From the cell containing the given text, extract its center point as [X, Y] coordinate. 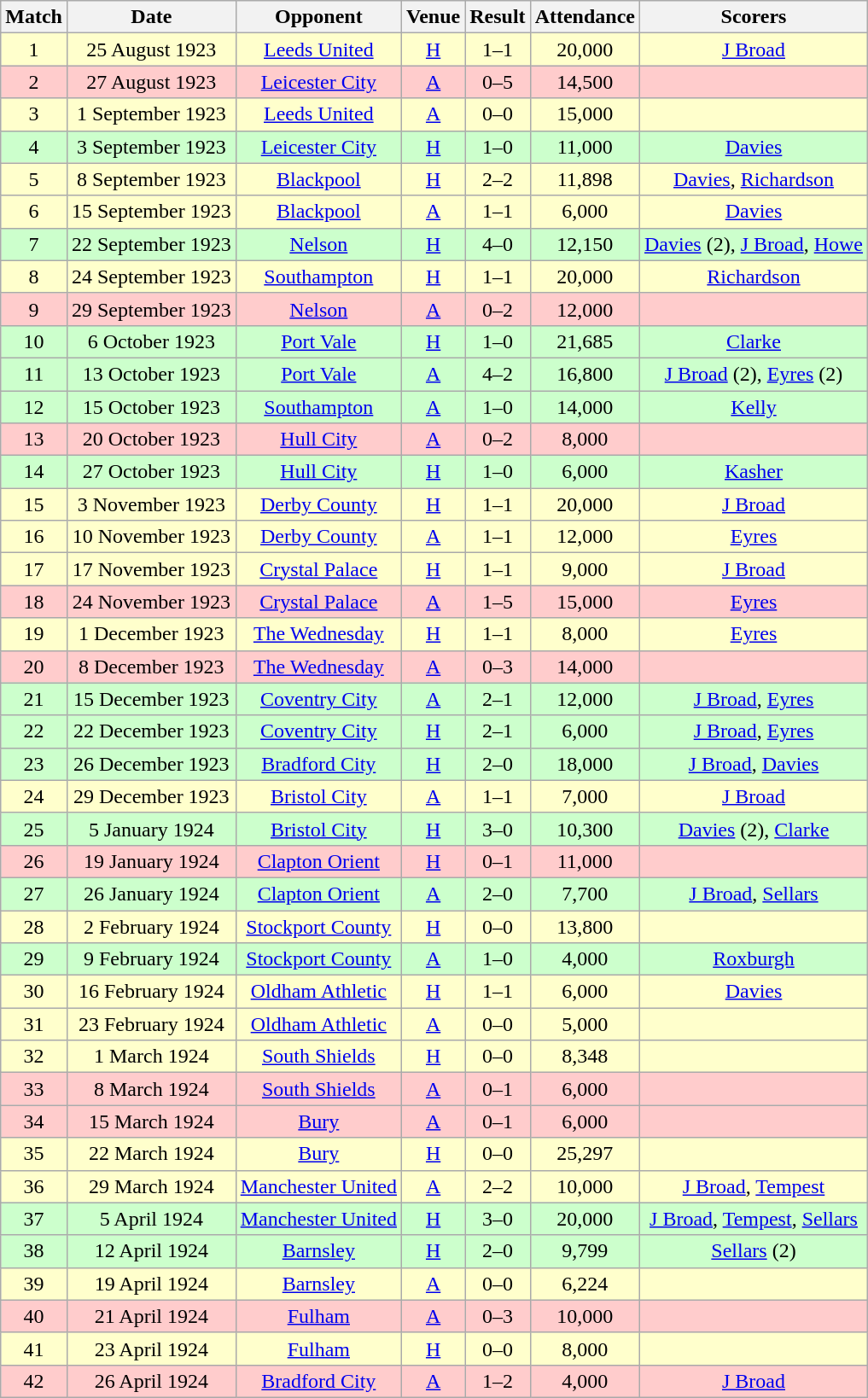
10 [34, 341]
26 December 1923 [151, 764]
8 December 1923 [151, 667]
9,799 [585, 1251]
9 [34, 309]
39 [34, 1284]
20 [34, 667]
15 March 1924 [151, 1121]
29 December 1923 [151, 796]
Richardson [754, 277]
J Broad (2), Eyres (2) [754, 374]
1 [34, 50]
23 April 1924 [151, 1348]
21,685 [585, 341]
3 November 1923 [151, 504]
12 [34, 407]
Davies (2), J Broad, Howe [754, 244]
20 October 1923 [151, 440]
6 [34, 212]
25 [34, 829]
26 January 1924 [151, 894]
8 March 1924 [151, 1089]
3 [34, 114]
40 [34, 1316]
8 [34, 277]
11,898 [585, 179]
4–0 [498, 244]
2 [34, 82]
1 March 1924 [151, 1057]
29 March 1924 [151, 1186]
Clarke [754, 341]
J Broad, Tempest, Sellars [754, 1219]
Opponent [318, 17]
Attendance [585, 17]
24 November 1923 [151, 602]
15 October 1923 [151, 407]
29 [34, 959]
13 [34, 440]
25,297 [585, 1154]
36 [34, 1186]
Scorers [754, 17]
33 [34, 1089]
16 February 1924 [151, 992]
13,800 [585, 926]
21 [34, 699]
7,000 [585, 796]
28 [34, 926]
42 [34, 1381]
14,500 [585, 82]
26 April 1924 [151, 1381]
22 September 1923 [151, 244]
J Broad, Davies [754, 764]
4–2 [498, 374]
18,000 [585, 764]
3 September 1923 [151, 147]
Roxburgh [754, 959]
16 [34, 537]
22 March 1924 [151, 1154]
5 January 1924 [151, 829]
13 October 1923 [151, 374]
1 December 1923 [151, 634]
15 December 1923 [151, 699]
15 September 1923 [151, 212]
Venue [434, 17]
0–5 [498, 82]
35 [34, 1154]
Davies, Richardson [754, 179]
27 August 1923 [151, 82]
37 [34, 1219]
10 November 1923 [151, 537]
32 [34, 1057]
Sellars (2) [754, 1251]
34 [34, 1121]
Davies (2), Clarke [754, 829]
Kelly [754, 407]
30 [34, 992]
7 [34, 244]
18 [34, 602]
41 [34, 1348]
6 October 1923 [151, 341]
19 [34, 634]
19 April 1924 [151, 1284]
7,700 [585, 894]
10,300 [585, 829]
9,000 [585, 569]
8,348 [585, 1057]
Match [34, 17]
26 [34, 861]
1–5 [498, 602]
5 [34, 179]
5 April 1924 [151, 1219]
5,000 [585, 1024]
12 April 1924 [151, 1251]
8 September 1923 [151, 179]
4 [34, 147]
27 October 1923 [151, 472]
J Broad, Tempest [754, 1186]
1–2 [498, 1381]
11 [34, 374]
15 [34, 504]
1 September 1923 [151, 114]
6,224 [585, 1284]
24 [34, 796]
21 April 1924 [151, 1316]
17 [34, 569]
Date [151, 17]
38 [34, 1251]
31 [34, 1024]
J Broad, Sellars [754, 894]
12,150 [585, 244]
23 February 1924 [151, 1024]
22 December 1923 [151, 731]
24 September 1923 [151, 277]
19 January 1924 [151, 861]
14 [34, 472]
23 [34, 764]
17 November 1923 [151, 569]
16,800 [585, 374]
Result [498, 17]
29 September 1923 [151, 309]
22 [34, 731]
2 February 1924 [151, 926]
27 [34, 894]
Kasher [754, 472]
9 February 1924 [151, 959]
25 August 1923 [151, 50]
